For the text-containing cell, return its midpoint in [x, y] coordinate format. 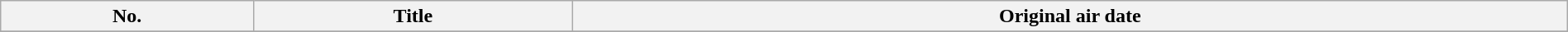
Original air date [1070, 16]
Title [413, 16]
No. [127, 16]
